Provide the [X, Y] coordinate of the cell's center where the given text is located.  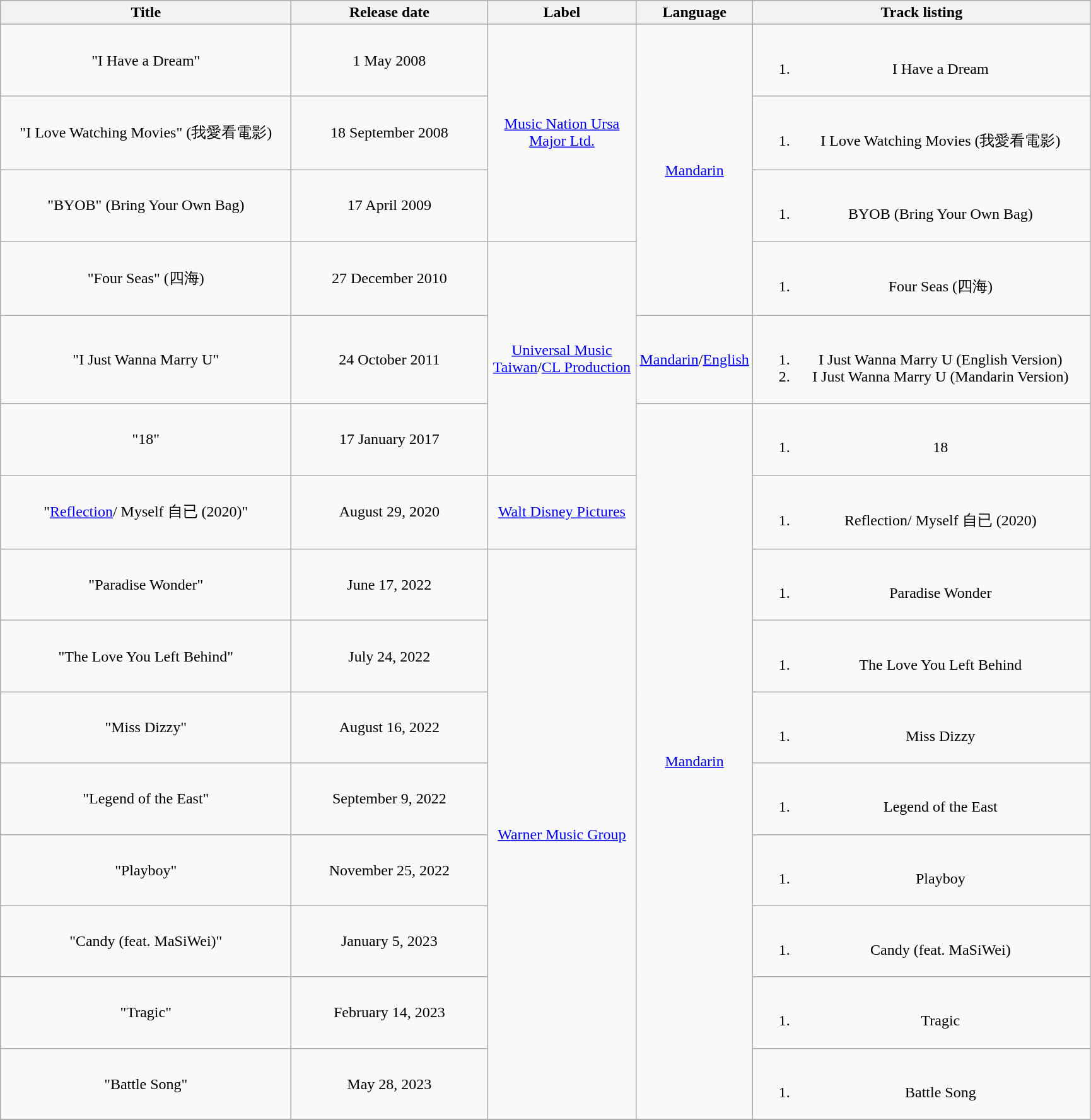
Label [562, 13]
18 [921, 439]
November 25, 2022 [390, 870]
"Reflection/ Myself 自已 (2020)" [146, 512]
Release date [390, 13]
Reflection/ Myself 自已 (2020) [921, 512]
Music Nation Ursa Major Ltd. [562, 133]
Legend of the East [921, 798]
Tragic [921, 1013]
Mandarin/English [694, 359]
Battle Song [921, 1083]
"Playboy" [146, 870]
"Tragic" [146, 1013]
I Love Watching Movies (我愛看電影) [921, 133]
"18" [146, 439]
Title [146, 13]
August 16, 2022 [390, 728]
Playboy [921, 870]
I Have a Dream [921, 61]
1 May 2008 [390, 61]
January 5, 2023 [390, 941]
"Candy (feat. MaSiWei)" [146, 941]
BYOB (Bring Your Own Bag) [921, 206]
Universal Music Taiwan/CL Production [562, 358]
I Just Wanna Marry U (English Version)I Just Wanna Marry U (Mandarin Version) [921, 359]
24 October 2011 [390, 359]
Candy (feat. MaSiWei) [921, 941]
"BYOB" (Bring Your Own Bag) [146, 206]
The Love You Left Behind [921, 656]
Language [694, 13]
Four Seas (四海) [921, 278]
"Paradise Wonder" [146, 585]
August 29, 2020 [390, 512]
"I Love Watching Movies" (我愛看電影) [146, 133]
17 April 2009 [390, 206]
17 January 2017 [390, 439]
June 17, 2022 [390, 585]
"The Love You Left Behind" [146, 656]
"I Have a Dream" [146, 61]
Track listing [921, 13]
September 9, 2022 [390, 798]
"I Just Wanna Marry U" [146, 359]
"Four Seas" (四海) [146, 278]
February 14, 2023 [390, 1013]
Miss Dizzy [921, 728]
May 28, 2023 [390, 1083]
18 September 2008 [390, 133]
"Miss Dizzy" [146, 728]
"Legend of the East" [146, 798]
Warner Music Group [562, 834]
"Battle Song" [146, 1083]
Paradise Wonder [921, 585]
27 December 2010 [390, 278]
July 24, 2022 [390, 656]
Walt Disney Pictures [562, 512]
